Extract the (x, y) coordinate from the center of the cell holding the provided text.  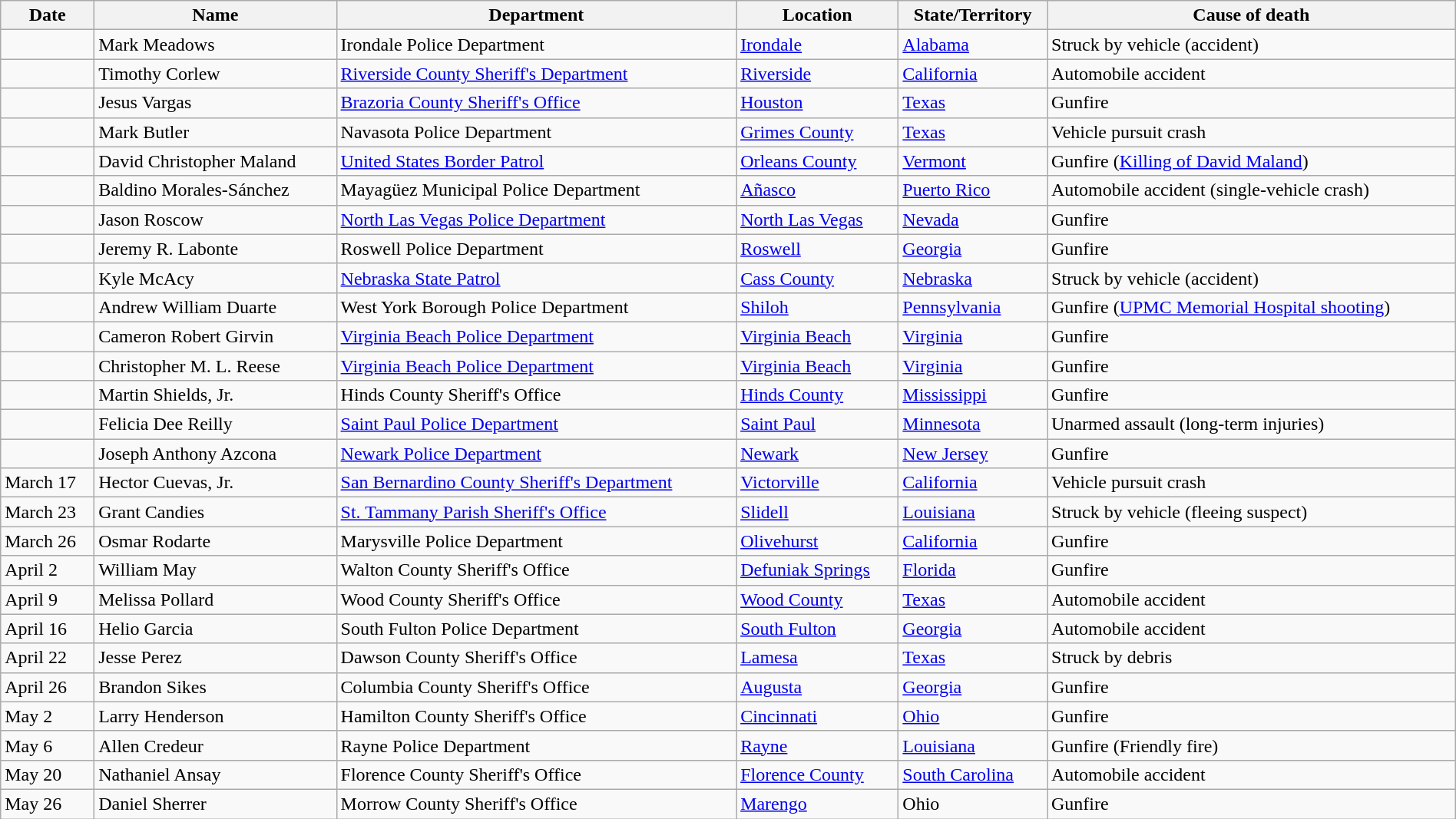
Kyle McAcy (215, 278)
Roswell Police Department (536, 249)
San Bernardino County Sheriff's Department (536, 483)
St. Tammany Parish Sheriff's Office (536, 512)
Orleans County (817, 161)
Irondale Police Department (536, 45)
North Las Vegas (817, 220)
April 9 (48, 599)
March 17 (48, 483)
Riverside (817, 74)
Cause of death (1252, 15)
South Fulton Police Department (536, 629)
Osmar Rodarte (215, 541)
Newark Police Department (536, 454)
Rayne (817, 745)
May 26 (48, 804)
Marengo (817, 804)
Hamilton County Sheriff's Office (536, 716)
Mississippi (973, 395)
Brandon Sikes (215, 687)
Florida (973, 570)
Cameron Robert Girvin (215, 336)
Allen Credeur (215, 745)
Añasco (817, 190)
Victorville (817, 483)
Rayne Police Department (536, 745)
United States Border Patrol (536, 161)
Timothy Corlew (215, 74)
Martin Shields, Jr. (215, 395)
Jason Roscow (215, 220)
Christopher M. L. Reese (215, 366)
Jesus Vargas (215, 103)
Roswell (817, 249)
Nevada (973, 220)
Baldino Morales-Sánchez (215, 190)
Mark Butler (215, 132)
May 20 (48, 774)
April 16 (48, 629)
Saint Paul (817, 424)
Walton County Sheriff's Office (536, 570)
Hinds County (817, 395)
Wood County Sheriff's Office (536, 599)
Pennsylvania (973, 307)
Irondale (817, 45)
Brazoria County Sheriff's Office (536, 103)
Unarmed assault (long-term injuries) (1252, 424)
April 22 (48, 658)
Navasota Police Department (536, 132)
South Fulton (817, 629)
William May (215, 570)
Larry Henderson (215, 716)
Defuniak Springs (817, 570)
Jeremy R. Labonte (215, 249)
Columbia County Sheriff's Office (536, 687)
Name (215, 15)
Gunfire (Friendly fire) (1252, 745)
Marysville Police Department (536, 541)
March 23 (48, 512)
Puerto Rico (973, 190)
April 2 (48, 570)
Wood County (817, 599)
Daniel Sherrer (215, 804)
Nebraska (973, 278)
Nathaniel Ansay (215, 774)
May 6 (48, 745)
Grant Candies (215, 512)
State/Territory (973, 15)
Struck by debris (1252, 658)
Saint Paul Police Department (536, 424)
North Las Vegas Police Department (536, 220)
Vermont (973, 161)
Olivehurst (817, 541)
Melissa Pollard (215, 599)
Cass County (817, 278)
Augusta (817, 687)
Felicia Dee Reilly (215, 424)
Jesse Perez (215, 658)
Morrow County Sheriff's Office (536, 804)
Florence County Sheriff's Office (536, 774)
Riverside County Sheriff's Department (536, 74)
Grimes County (817, 132)
Automobile accident (single-vehicle crash) (1252, 190)
Gunfire (Killing of David Maland) (1252, 161)
Gunfire (UPMC Memorial Hospital shooting) (1252, 307)
South Carolina (973, 774)
David Christopher Maland (215, 161)
Joseph Anthony Azcona (215, 454)
Minnesota (973, 424)
Houston (817, 103)
May 2 (48, 716)
March 26 (48, 541)
April 26 (48, 687)
Dawson County Sheriff's Office (536, 658)
Cincinnati (817, 716)
Nebraska State Patrol (536, 278)
Location (817, 15)
Slidell (817, 512)
Mayagüez Municipal Police Department (536, 190)
Struck by vehicle (fleeing suspect) (1252, 512)
Shiloh (817, 307)
Hector Cuevas, Jr. (215, 483)
Lamesa (817, 658)
Florence County (817, 774)
Alabama (973, 45)
Helio Garcia (215, 629)
New Jersey (973, 454)
West York Borough Police Department (536, 307)
Andrew William Duarte (215, 307)
Department (536, 15)
Hinds County Sheriff's Office (536, 395)
Newark (817, 454)
Mark Meadows (215, 45)
Date (48, 15)
